Return the [X, Y] coordinate for the center point of the cell that contains the specified text.  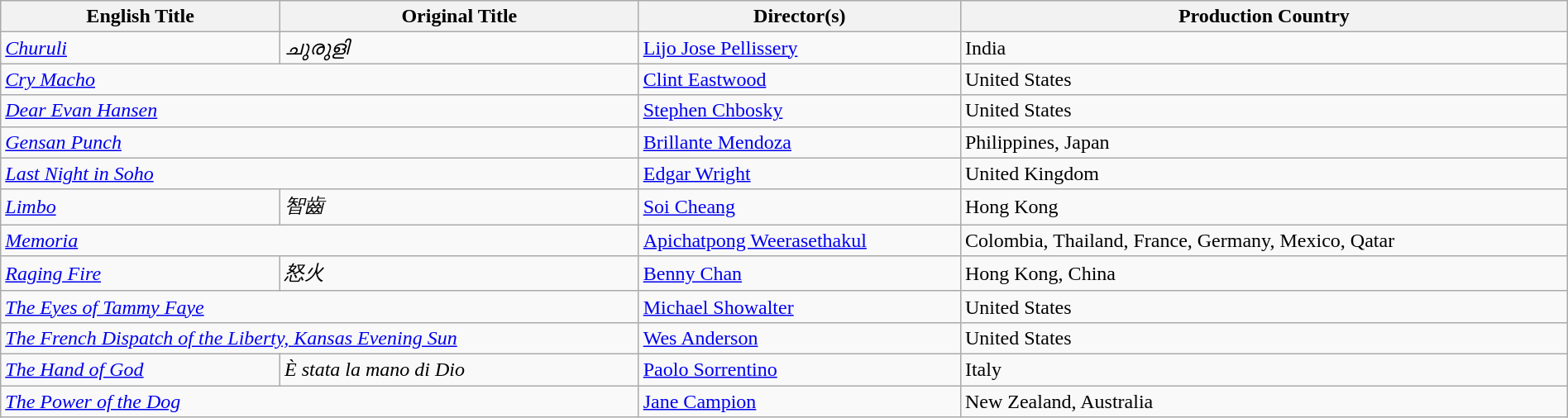
The French Dispatch of the Liberty, Kansas Evening Sun [319, 338]
Apichatpong Weerasethakul [799, 240]
India [1264, 48]
The Power of the Dog [319, 401]
Last Night in Soho [319, 173]
Limbo [141, 207]
United Kingdom [1264, 173]
Clint Eastwood [799, 79]
Michael Showalter [799, 306]
智齒 [459, 207]
Lijo Jose Pellissery [799, 48]
Production Country [1264, 17]
Director(s) [799, 17]
New Zealand, Australia [1264, 401]
ചുരുളി [459, 48]
Churuli [141, 48]
The Eyes of Tammy Faye [319, 306]
Cry Macho [319, 79]
Brillante Mendoza [799, 142]
Colombia, Thailand, France, Germany, Mexico, Qatar [1264, 240]
Jane Campion [799, 401]
怒火 [459, 274]
Soi Cheang [799, 207]
È stata la mano di Dio [459, 369]
Raging Fire [141, 274]
Gensan Punch [319, 142]
Paolo Sorrentino [799, 369]
Benny Chan [799, 274]
Italy [1264, 369]
Edgar Wright [799, 173]
Philippines, Japan [1264, 142]
Hong Kong, China [1264, 274]
English Title [141, 17]
Wes Anderson [799, 338]
Original Title [459, 17]
The Hand of God [141, 369]
Hong Kong [1264, 207]
Memoria [319, 240]
Stephen Chbosky [799, 111]
Dear Evan Hansen [319, 111]
